Identify which cell holds the provided text, then report its [X, Y] central coordinate. 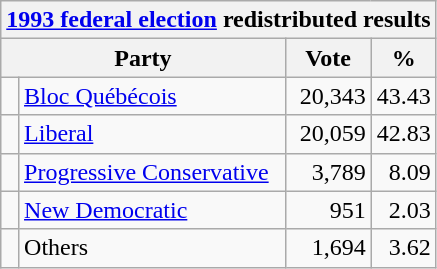
3.62 [404, 248]
Vote [328, 58]
3,789 [328, 172]
43.43 [404, 96]
951 [328, 210]
20,059 [328, 134]
Liberal [152, 134]
Party [143, 58]
1,694 [328, 248]
Bloc Québécois [152, 96]
1993 federal election redistributed results [218, 20]
8.09 [404, 172]
Progressive Conservative [152, 172]
20,343 [328, 96]
New Democratic [152, 210]
% [404, 58]
Others [152, 248]
42.83 [404, 134]
2.03 [404, 210]
